Locate the cell with the specified text and output its (X, Y) center coordinate. 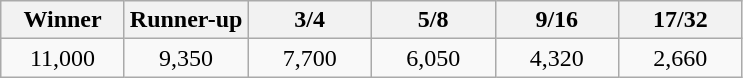
11,000 (63, 58)
5/8 (433, 20)
9,350 (186, 58)
3/4 (310, 20)
7,700 (310, 58)
Winner (63, 20)
17/32 (681, 20)
9/16 (557, 20)
4,320 (557, 58)
Runner-up (186, 20)
2,660 (681, 58)
6,050 (433, 58)
